Return the [x, y] coordinate for the center point of the cell that contains the specified text.  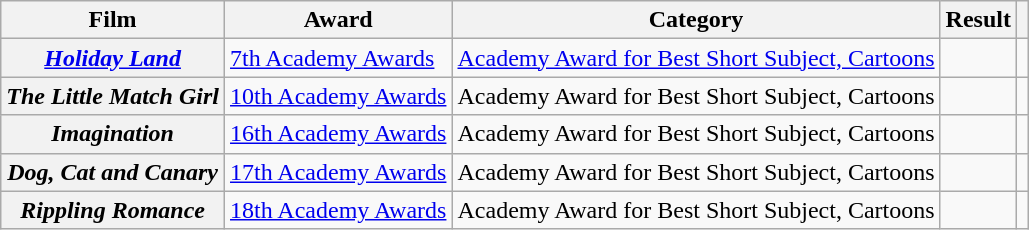
Category [696, 20]
Imagination [113, 134]
Holiday Land [113, 58]
7th Academy Awards [338, 58]
17th Academy Awards [338, 172]
Result [978, 20]
Dog, Cat and Canary [113, 172]
16th Academy Awards [338, 134]
The Little Match Girl [113, 96]
Rippling Romance [113, 210]
18th Academy Awards [338, 210]
10th Academy Awards [338, 96]
Film [113, 20]
Award [338, 20]
